Locate the cell with the specified text and output its (x, y) center coordinate. 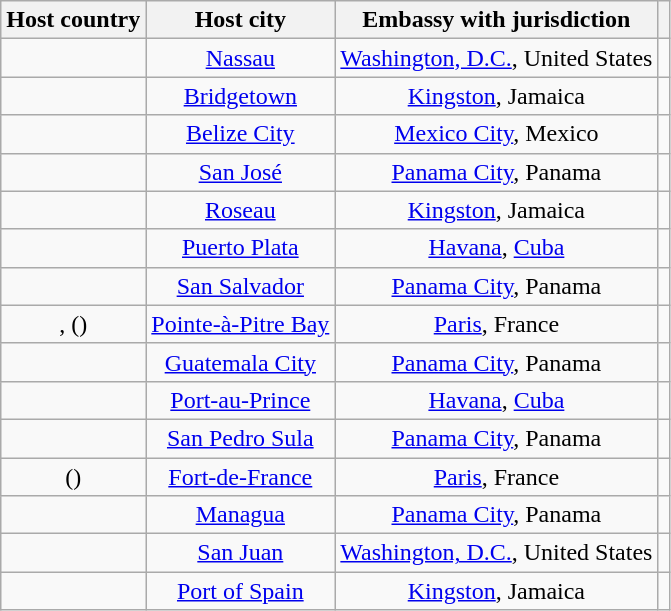
San José (240, 172)
Roseau (240, 210)
Pointe-à-Pitre Bay (240, 324)
() (74, 477)
Host city (240, 20)
San Salvador (240, 286)
Guatemala City (240, 362)
Puerto Plata (240, 248)
Port of Spain (240, 591)
, () (74, 324)
San Juan (240, 553)
Port-au-Prince (240, 400)
Host country (74, 20)
San Pedro Sula (240, 438)
Belize City (240, 134)
Mexico City, Mexico (496, 134)
Nassau (240, 58)
Embassy with jurisdiction (496, 20)
Managua (240, 515)
Bridgetown (240, 96)
Fort-de-France (240, 477)
